Extract the (X, Y) coordinate from the center of the cell holding the provided text.  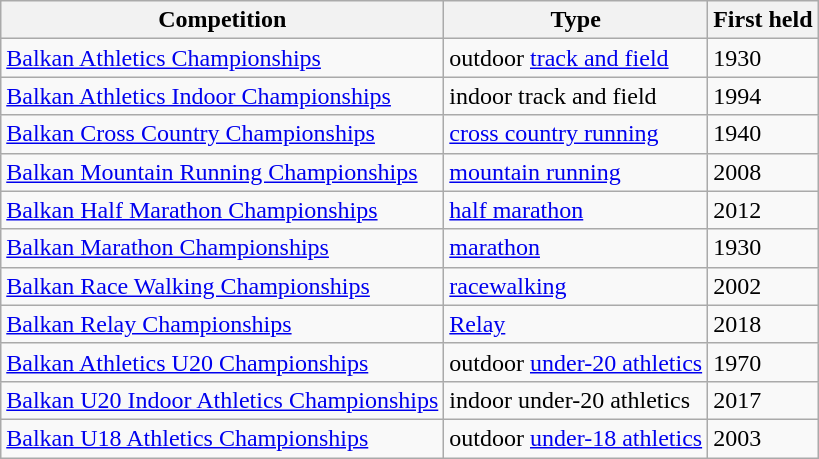
2003 (763, 438)
marathon (576, 248)
Balkan Half Marathon Championships (222, 210)
Balkan Relay Championships (222, 324)
2002 (763, 286)
Balkan Athletics Championships (222, 58)
2012 (763, 210)
Balkan Athletics Indoor Championships (222, 96)
Relay (576, 324)
racewalking (576, 286)
2017 (763, 400)
outdoor under-18 athletics (576, 438)
Balkan Race Walking Championships (222, 286)
Competition (222, 20)
outdoor track and field (576, 58)
1994 (763, 96)
1970 (763, 362)
Balkan Marathon Championships (222, 248)
Balkan Athletics U20 Championships (222, 362)
Balkan U20 Indoor Athletics Championships (222, 400)
1940 (763, 134)
indoor track and field (576, 96)
Balkan Cross Country Championships (222, 134)
Balkan U18 Athletics Championships (222, 438)
indoor under-20 athletics (576, 400)
half marathon (576, 210)
outdoor under-20 athletics (576, 362)
2018 (763, 324)
Type (576, 20)
2008 (763, 172)
Balkan Mountain Running Championships (222, 172)
mountain running (576, 172)
First held (763, 20)
cross country running (576, 134)
